Detect which cell encompasses the target text, then output its [X, Y] center coordinate. 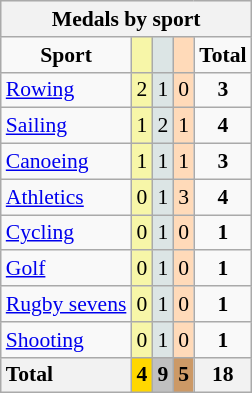
Sport [66, 55]
Athletics [66, 197]
Cycling [66, 233]
Canoeing [66, 162]
Sailing [66, 126]
Rowing [66, 90]
9 [162, 375]
18 [222, 375]
5 [184, 375]
Golf [66, 269]
Rugby sevens [66, 304]
Shooting [66, 340]
Medals by sport [126, 19]
